Return the (x, y) coordinate for the center point of the cell that contains the specified text.  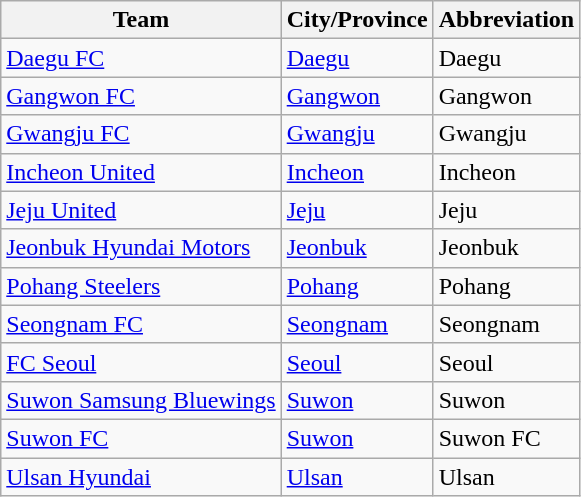
FC Seoul (141, 362)
City/Province (357, 20)
Pohang Steelers (141, 286)
Incheon United (141, 172)
Seongnam FC (141, 324)
Jeonbuk Hyundai Motors (141, 248)
Ulsan Hyundai (141, 477)
Suwon Samsung Bluewings (141, 400)
Daegu FC (141, 58)
Team (141, 20)
Abbreviation (506, 20)
Gwangju FC (141, 134)
Gangwon FC (141, 96)
Jeju United (141, 210)
